Search for the cell housing the specified text and yield its [X, Y] center coordinate. 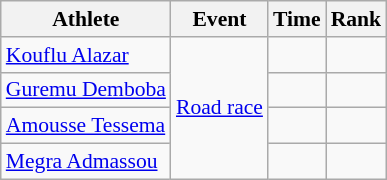
Rank [356, 19]
Kouflu Alazar [86, 55]
Event [220, 19]
Amousse Tessema [86, 126]
Guremu Demboba [86, 90]
Time [297, 19]
Megra Admassou [86, 162]
Road race [220, 108]
Athlete [86, 19]
